Determine the (x, y) coordinate at the center of the cell enclosing the given text.  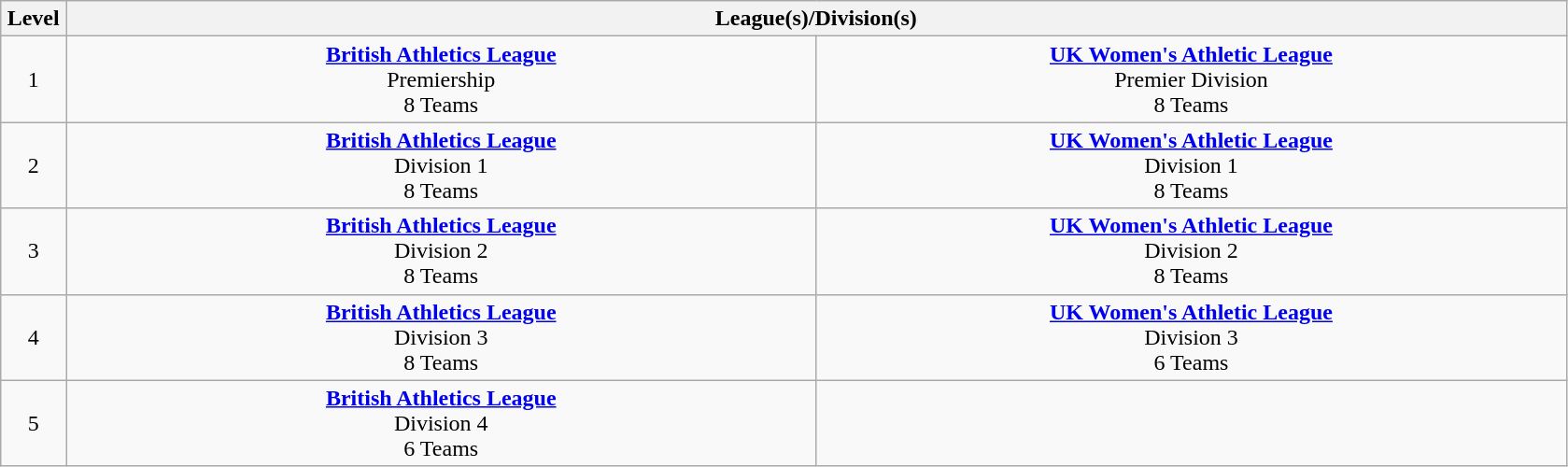
British Athletics League Division 3 8 Teams (441, 337)
UK Women's Athletic League Division 1 8 Teams (1192, 165)
British Athletics League Division 2 8 Teams (441, 251)
British Athletics League Division 1 8 Teams (441, 165)
British Athletics League Division 4 6 Teams (441, 423)
UK Women's Athletic League Division 2 8 Teams (1192, 251)
UK Women's Athletic League Division 3 6 Teams (1192, 337)
2 (34, 165)
UK Women's Athletic League Premier Division 8 Teams (1192, 79)
5 (34, 423)
1 (34, 79)
4 (34, 337)
3 (34, 251)
British Athletics League Premiership 8 Teams (441, 79)
Level (34, 19)
League(s)/Division(s) (816, 19)
